Find where the given text appears and provide that cell's center as (X, Y) coordinate. 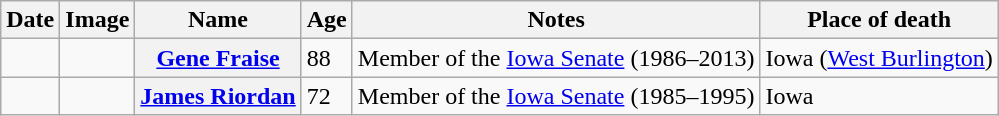
Date (30, 20)
72 (326, 96)
Notes (556, 20)
Member of the Iowa Senate (1986–2013) (556, 58)
Place of death (879, 20)
James Riordan (218, 96)
Iowa (West Burlington) (879, 58)
Image (98, 20)
Age (326, 20)
88 (326, 58)
Name (218, 20)
Iowa (879, 96)
Gene Fraise (218, 58)
Member of the Iowa Senate (1985–1995) (556, 96)
